Locate the cell with the specified text and output its (X, Y) center coordinate. 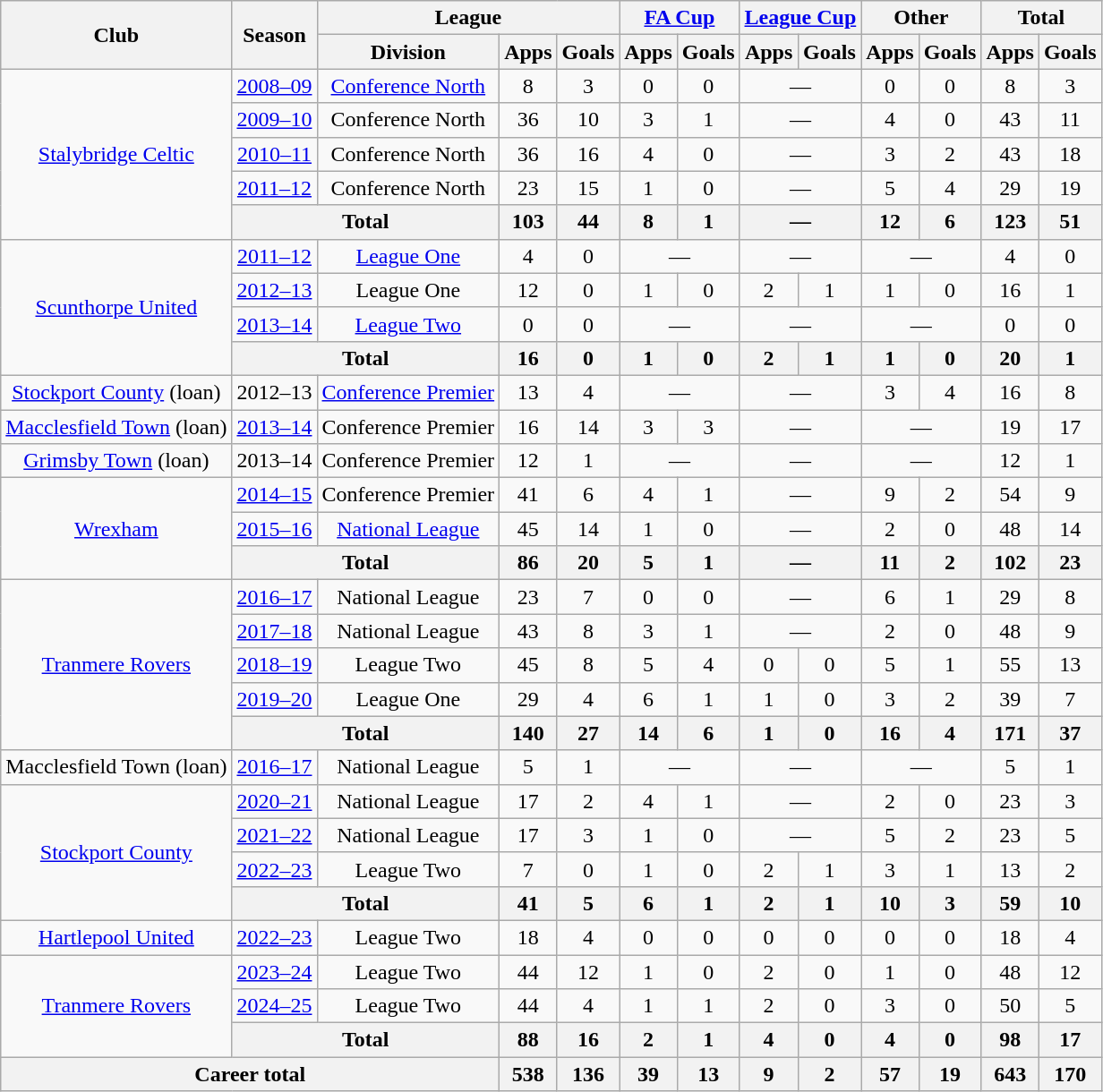
50 (1010, 1006)
Scunthorpe United (116, 307)
86 (528, 563)
59 (1010, 903)
2014–15 (274, 495)
54 (1010, 495)
57 (890, 1074)
98 (1010, 1040)
Grimsby Town (loan) (116, 461)
2023–24 (274, 971)
2018–19 (274, 665)
Hartlepool United (116, 937)
Other (921, 18)
2010–11 (274, 154)
27 (588, 733)
538 (528, 1074)
Wrexham (116, 529)
103 (528, 222)
136 (588, 1074)
140 (528, 733)
170 (1070, 1074)
Season (274, 35)
2021–22 (274, 835)
Stockport County (116, 852)
Club (116, 35)
FA Cup (680, 18)
Career total (251, 1074)
123 (1010, 222)
2020–21 (274, 801)
102 (1010, 563)
51 (1070, 222)
171 (1010, 733)
2024–25 (274, 1006)
2019–20 (274, 699)
League Cup (800, 18)
643 (1010, 1074)
2009–10 (274, 120)
Division (408, 52)
League (468, 18)
88 (528, 1040)
2008–09 (274, 86)
55 (1010, 665)
Stalybridge Celtic (116, 154)
2017–18 (274, 631)
2015–16 (274, 529)
15 (588, 188)
Stockport County (loan) (116, 392)
37 (1070, 733)
